Return (X, Y) of the center of cell containing provided text 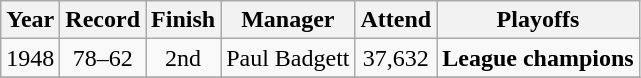
Year (30, 20)
1948 (30, 58)
Finish (184, 20)
Manager (288, 20)
League champions (538, 58)
37,632 (396, 58)
Record (103, 20)
Attend (396, 20)
Paul Badgett (288, 58)
78–62 (103, 58)
Playoffs (538, 20)
2nd (184, 58)
